From the cell containing the given text, extract its center point as (X, Y) coordinate. 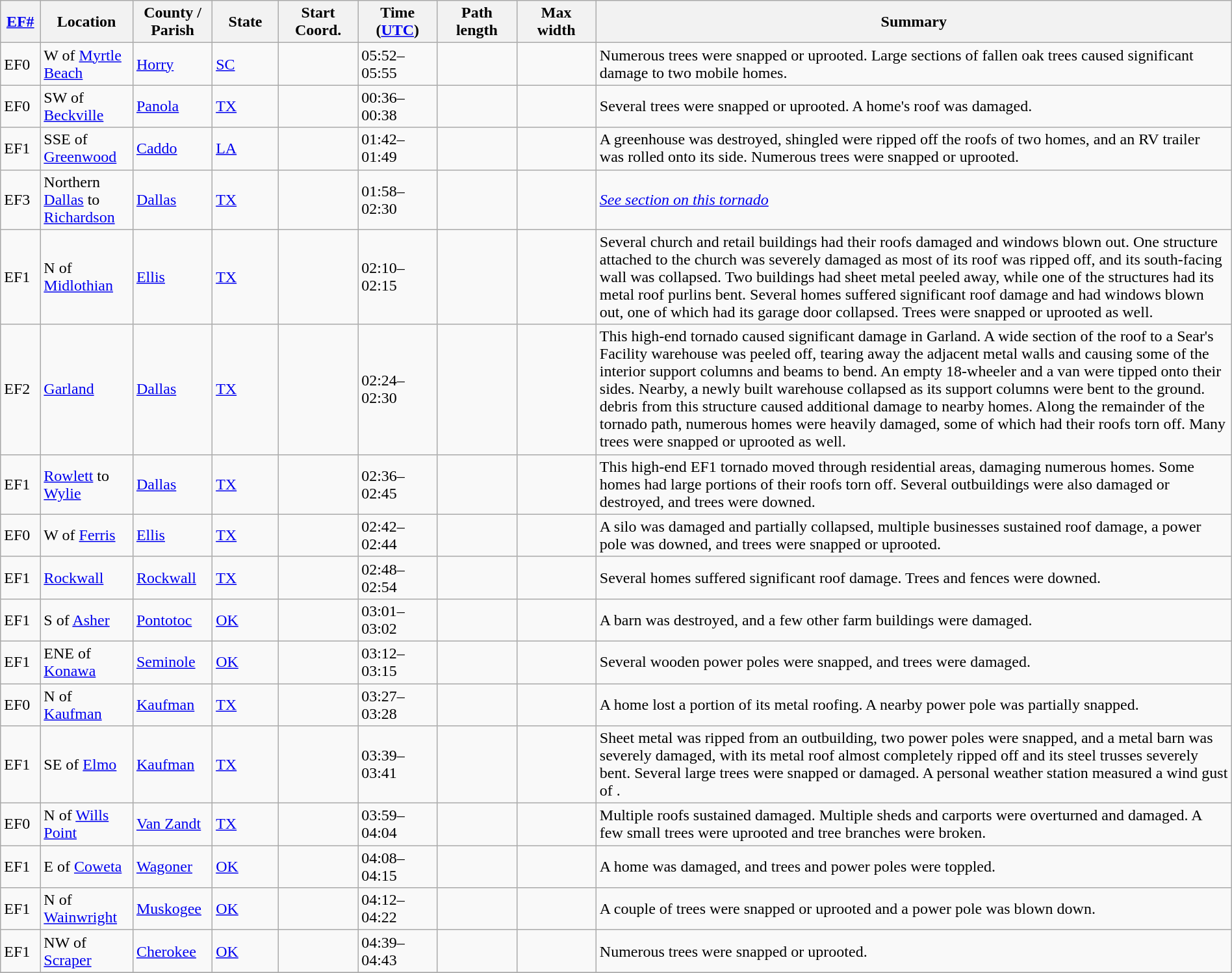
EF# (21, 22)
03:39–03:41 (398, 764)
N of Kaufman (87, 705)
Northern Dallas to Richardson (87, 200)
Cherokee (172, 952)
03:12–03:15 (398, 662)
Several trees were snapped or uprooted. A home's roof was damaged. (914, 107)
Rowlett to Wylie (87, 484)
03:27–03:28 (398, 705)
02:42–02:44 (398, 536)
EF2 (21, 389)
02:24–02:30 (398, 389)
Start Coord. (318, 22)
Several homes suffered significant roof damage. Trees and fences were downed. (914, 577)
Seminole (172, 662)
03:01–03:02 (398, 620)
Van Zandt (172, 824)
State (246, 22)
N of Midlothian (87, 277)
N of Wainwright (87, 909)
Caddo (172, 148)
A couple of trees were snapped or uprooted and a power pole was blown down. (914, 909)
A home lost a portion of its metal roofing. A nearby power pole was partially snapped. (914, 705)
01:42–01:49 (398, 148)
Garland (87, 389)
Location (87, 22)
04:08–04:15 (398, 867)
SW of Beckville (87, 107)
Numerous trees were snapped or uprooted. Large sections of fallen oak trees caused significant damage to two mobile homes. (914, 64)
S of Asher (87, 620)
01:58–02:30 (398, 200)
EF3 (21, 200)
Time (UTC) (398, 22)
04:39–04:43 (398, 952)
02:48–02:54 (398, 577)
County / Parish (172, 22)
04:12–04:22 (398, 909)
Pontotoc (172, 620)
Summary (914, 22)
03:59–04:04 (398, 824)
Path length (477, 22)
ENE of Konawa (87, 662)
Wagoner (172, 867)
00:36–00:38 (398, 107)
N of Wills Point (87, 824)
See section on this tornado (914, 200)
A barn was destroyed, and a few other farm buildings were damaged. (914, 620)
Muskogee (172, 909)
LA (246, 148)
02:36–02:45 (398, 484)
SE of Elmo (87, 764)
Panola (172, 107)
SC (246, 64)
Several wooden power poles were snapped, and trees were damaged. (914, 662)
Numerous trees were snapped or uprooted. (914, 952)
W of Myrtle Beach (87, 64)
Horry (172, 64)
SSE of Greenwood (87, 148)
A silo was damaged and partially collapsed, multiple businesses sustained roof damage, a power pole was downed, and trees were snapped or uprooted. (914, 536)
Max width (556, 22)
02:10–02:15 (398, 277)
A home was damaged, and trees and power poles were toppled. (914, 867)
E of Coweta (87, 867)
05:52–05:55 (398, 64)
NW of Scraper (87, 952)
W of Ferris (87, 536)
